Locate the cell with the specified text and output its (X, Y) center coordinate. 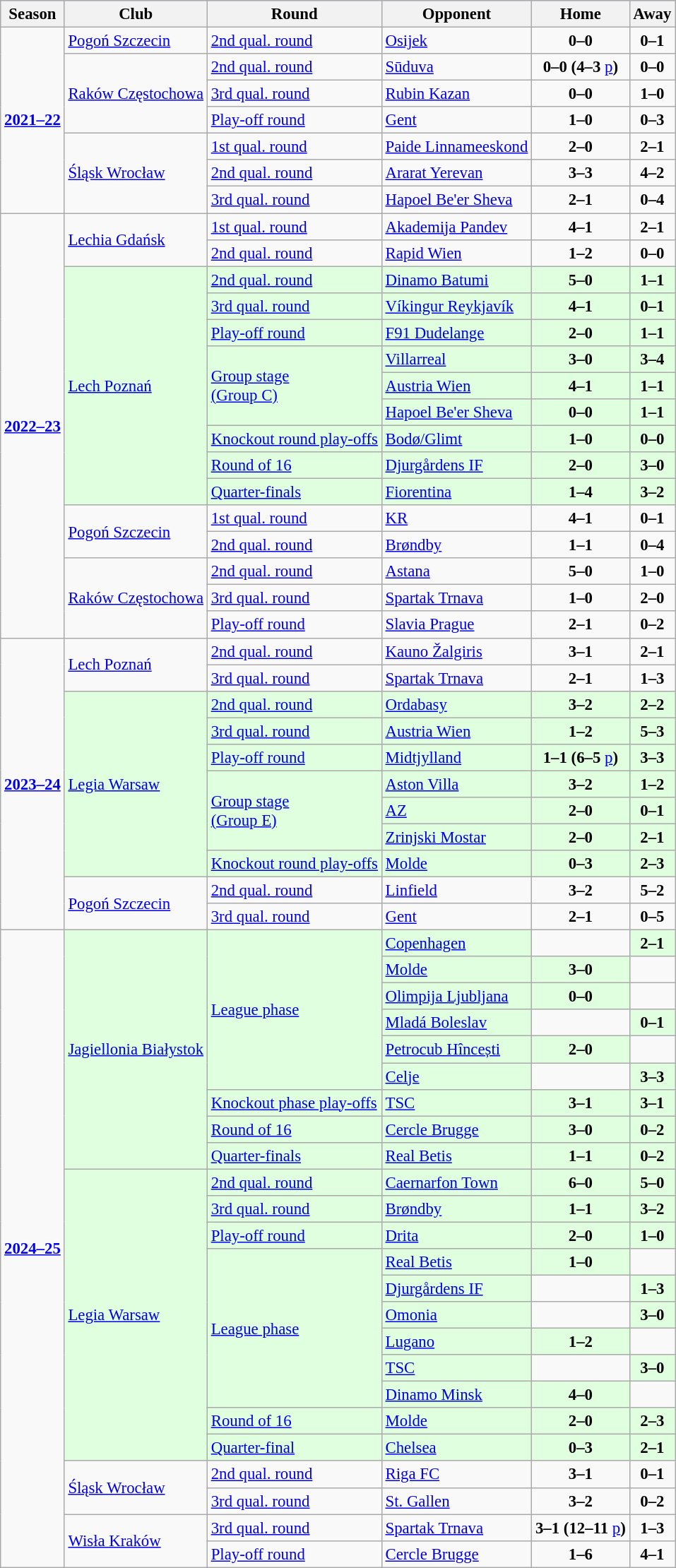
Group stage(Group C) (294, 386)
5–2 (653, 891)
1–4 (581, 492)
Aston Villa (456, 784)
Club (136, 14)
Midtjylland (456, 758)
Lugano (456, 1342)
4–2 (653, 173)
Away (653, 14)
3–4 (653, 360)
Chelsea (456, 1448)
1–1 (6–5 p) (581, 758)
Group stage(Group E) (294, 811)
Linfield (456, 891)
Drita (456, 1235)
Dinamo Minsk (456, 1395)
Villarreal (456, 360)
St. Gallen (456, 1501)
Akademija Pandev (456, 227)
0–5 (653, 917)
Kauno Žalgiris (456, 651)
Celje (456, 1076)
Víkingur Reykjavík (456, 306)
Olimpija Ljubljana (456, 997)
0–0 (4–3 p) (581, 67)
Ordabasy (456, 704)
Dinamo Batumi (456, 280)
Sūduva (456, 67)
Fiorentina (456, 492)
Petrocub Hîncești (456, 1050)
5–3 (653, 731)
Knockout phase play-offs (294, 1103)
Astana (456, 571)
Rubin Kazan (456, 94)
F91 Dudelange (456, 333)
Bodø/Glimt (456, 439)
Ararat Yerevan (456, 173)
Osijek (456, 41)
6–0 (581, 1182)
Round (294, 14)
2022–23 (32, 426)
2023–24 (32, 784)
Rapid Wien (456, 253)
Home (581, 14)
2021–22 (32, 120)
AZ (456, 811)
Opponent (456, 14)
Slavia Prague (456, 625)
Copenhagen (456, 944)
1–6 (581, 1554)
Mladá Boleslav (456, 1023)
Lechia Gdańsk (136, 240)
4–0 (581, 1395)
Caernarfon Town (456, 1182)
2–2 (653, 704)
3–1 (12–11 p) (581, 1528)
Riga FC (456, 1475)
Jagiellonia Białystok (136, 1050)
Quarter-final (294, 1448)
2024–25 (32, 1249)
Wisła Kraków (136, 1541)
Paide Linnameeskond (456, 147)
KR (456, 518)
Season (32, 14)
Omonia (456, 1315)
Zrinjski Mostar (456, 837)
